Return the [X, Y] coordinate for the center point of the cell that contains the specified text.  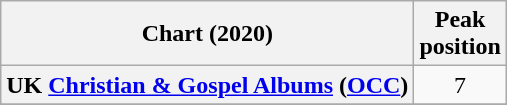
UK Christian & Gospel Albums (OCC) [208, 85]
7 [460, 85]
Peak position [460, 34]
Chart (2020) [208, 34]
